Capture the cell that displays the provided text and extract its [x, y] central coordinate. 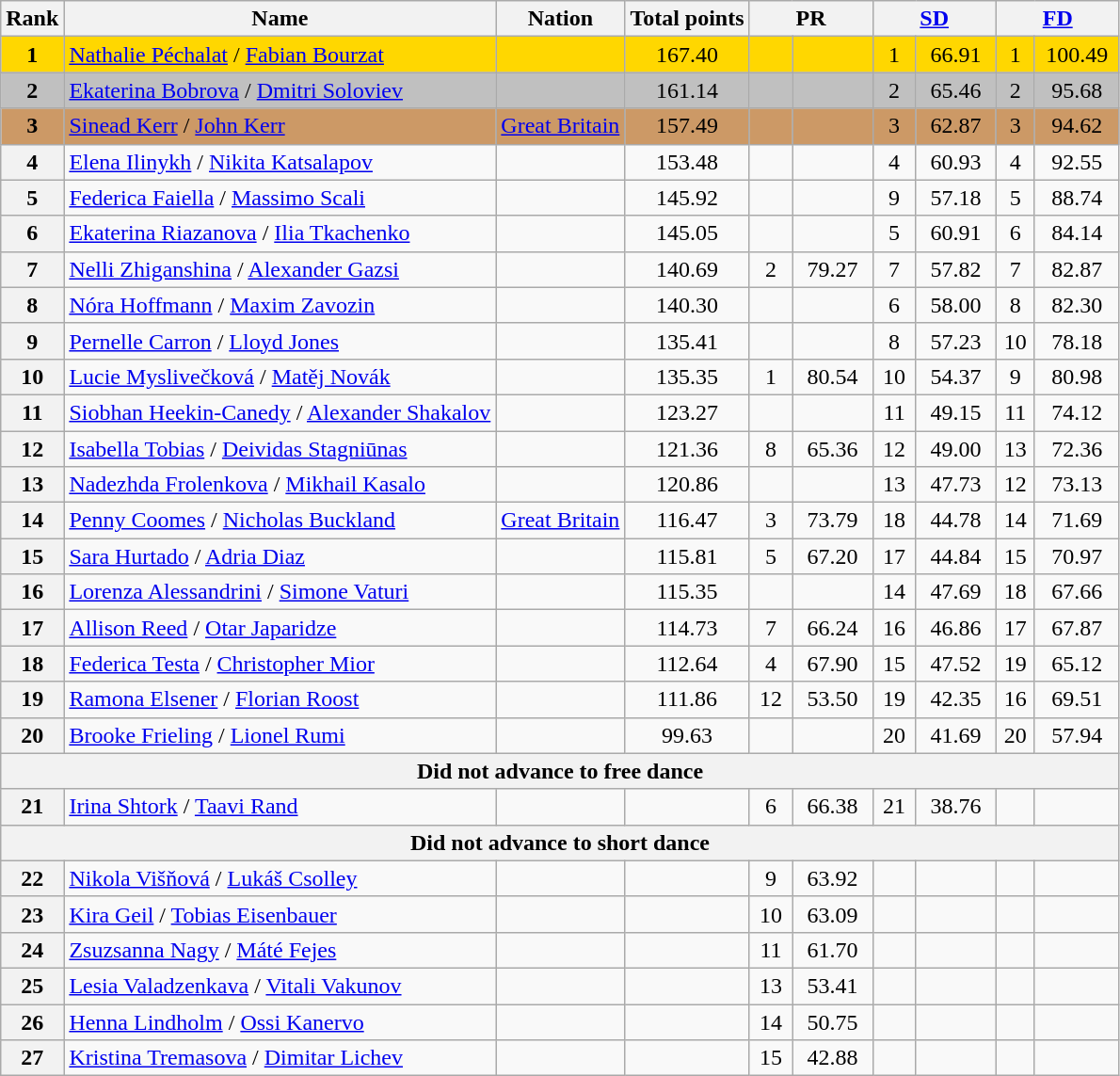
74.12 [1077, 412]
67.87 [1077, 628]
57.82 [956, 269]
Rank [32, 19]
Brooke Frieling / Lionel Rumi [280, 735]
25 [32, 986]
84.14 [1077, 233]
38.76 [956, 807]
Name [280, 19]
Lucie Myslivečková / Matěj Novák [280, 377]
41.69 [956, 735]
Kira Geil / Tobias Eisenbauer [280, 914]
120.86 [687, 485]
57.94 [1077, 735]
82.30 [1077, 305]
53.50 [832, 699]
Nikola Višňová / Lukáš Csolley [280, 878]
145.05 [687, 233]
121.36 [687, 449]
80.98 [1077, 377]
140.30 [687, 305]
167.40 [687, 55]
71.69 [1077, 521]
115.35 [687, 592]
111.86 [687, 699]
46.86 [956, 628]
60.93 [956, 162]
100.49 [1077, 55]
23 [32, 914]
135.41 [687, 341]
67.90 [832, 664]
66.91 [956, 55]
67.20 [832, 556]
Siobhan Heekin-Canedy / Alexander Shakalov [280, 412]
72.36 [1077, 449]
114.73 [687, 628]
44.78 [956, 521]
135.35 [687, 377]
44.84 [956, 556]
157.49 [687, 126]
22 [32, 878]
57.18 [956, 198]
SD [934, 19]
69.51 [1077, 699]
Nathalie Péchalat / Fabian Bourzat [280, 55]
Sinead Kerr / John Kerr [280, 126]
49.15 [956, 412]
Ramona Elsener / Florian Roost [280, 699]
73.79 [832, 521]
65.46 [956, 90]
70.97 [1077, 556]
65.36 [832, 449]
145.92 [687, 198]
Ekaterina Bobrova / Dmitri Soloviev [280, 90]
123.27 [687, 412]
42.35 [956, 699]
Total points [687, 19]
57.23 [956, 341]
95.68 [1077, 90]
67.66 [1077, 592]
53.41 [832, 986]
Henna Lindholm / Ossi Kanervo [280, 1021]
140.69 [687, 269]
47.52 [956, 664]
Sara Hurtado / Adria Diaz [280, 556]
Nation [561, 19]
Nelli Zhiganshina / Alexander Gazsi [280, 269]
79.27 [832, 269]
58.00 [956, 305]
161.14 [687, 90]
88.74 [1077, 198]
Elena Ilinykh / Nikita Katsalapov [280, 162]
47.69 [956, 592]
Nadezhda Frolenkova / Mikhail Kasalo [280, 485]
62.87 [956, 126]
63.92 [832, 878]
94.62 [1077, 126]
FD [1058, 19]
47.73 [956, 485]
Did not advance to short dance [561, 843]
Zsuzsanna Nagy / Máté Fejes [280, 950]
92.55 [1077, 162]
Lorenza Alessandrini / Simone Vaturi [280, 592]
Pernelle Carron / Lloyd Jones [280, 341]
Kristina Tremasova / Dimitar Lichev [280, 1058]
42.88 [832, 1058]
Allison Reed / Otar Japaridze [280, 628]
27 [32, 1058]
66.38 [832, 807]
Isabella Tobias / Deividas Stagniūnas [280, 449]
Lesia Valadzenkava / Vitali Vakunov [280, 986]
Ekaterina Riazanova / Ilia Tkachenko [280, 233]
50.75 [832, 1021]
80.54 [832, 377]
82.87 [1077, 269]
Nóra Hoffmann / Maxim Zavozin [280, 305]
112.64 [687, 664]
60.91 [956, 233]
Did not advance to free dance [561, 771]
65.12 [1077, 664]
24 [32, 950]
61.70 [832, 950]
Irina Shtork / Taavi Rand [280, 807]
115.81 [687, 556]
73.13 [1077, 485]
116.47 [687, 521]
153.48 [687, 162]
99.63 [687, 735]
54.37 [956, 377]
26 [32, 1021]
PR [811, 19]
66.24 [832, 628]
Penny Coomes / Nicholas Buckland [280, 521]
49.00 [956, 449]
Federica Faiella / Massimo Scali [280, 198]
78.18 [1077, 341]
63.09 [832, 914]
Federica Testa / Christopher Mior [280, 664]
